Identify which cell holds the provided text, then report its (X, Y) central coordinate. 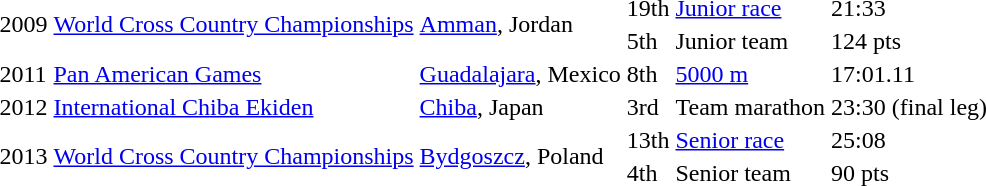
Junior team (750, 41)
Team marathon (750, 107)
Senior race (750, 140)
3rd (648, 107)
Pan American Games (234, 74)
5000 m (750, 74)
5th (648, 41)
Chiba, Japan (520, 107)
8th (648, 74)
Guadalajara, Mexico (520, 74)
International Chiba Ekiden (234, 107)
13th (648, 140)
